For the text-containing cell, return its midpoint in [X, Y] coordinate format. 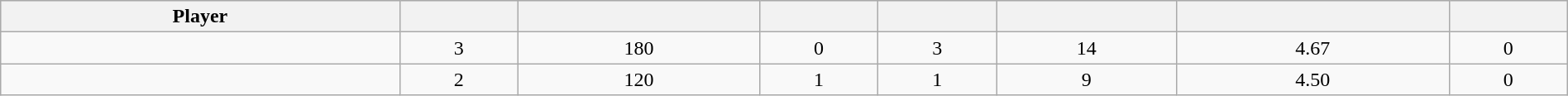
2 [458, 79]
4.50 [1313, 79]
9 [1087, 79]
Player [200, 17]
180 [638, 48]
4.67 [1313, 48]
120 [638, 79]
14 [1087, 48]
